Determine the (x, y) coordinate at the center of the cell enclosing the given text.  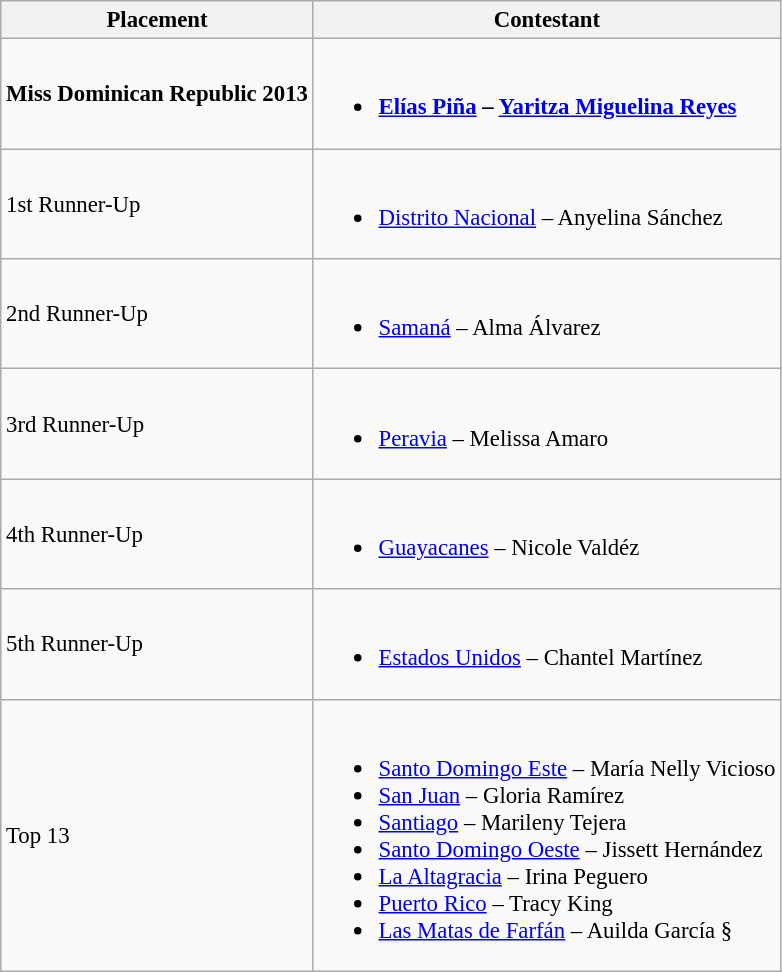
Estados Unidos – Chantel Martínez (546, 644)
4th Runner-Up (157, 534)
Miss Dominican Republic 2013 (157, 94)
Elías Piña – Yaritza Miguelina Reyes (546, 94)
5th Runner-Up (157, 644)
Distrito Nacional – Anyelina Sánchez (546, 204)
2nd Runner-Up (157, 314)
Samaná – Alma Álvarez (546, 314)
Contestant (546, 20)
Top 13 (157, 835)
Peravia – Melissa Amaro (546, 424)
Guayacanes – Nicole Valdéz (546, 534)
3rd Runner-Up (157, 424)
1st Runner-Up (157, 204)
Placement (157, 20)
